Scan for the cell matching the given text and deliver its [X, Y] coordinate at center. 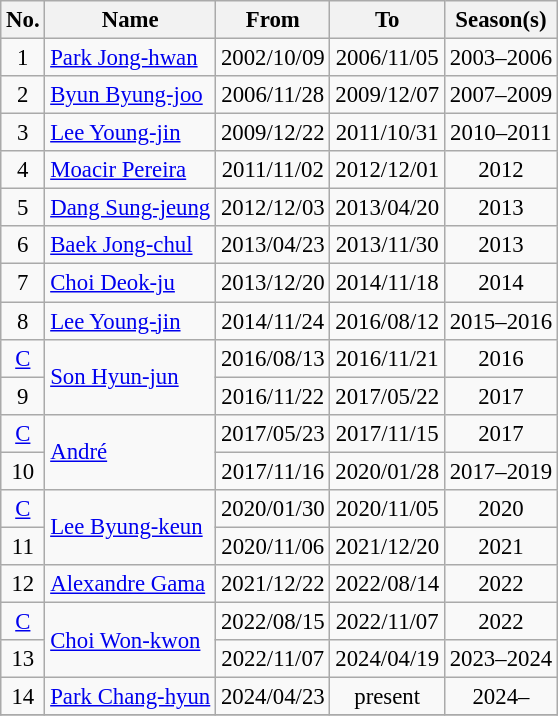
2020/11/06 [273, 546]
2003–2006 [500, 58]
2017/11/16 [273, 471]
2024– [500, 697]
13 [23, 659]
2 [23, 95]
8 [23, 321]
2013/04/23 [273, 245]
Lee Byung-keun [130, 528]
2010–2011 [500, 133]
2022/08/14 [387, 584]
1 [23, 58]
2012/12/01 [387, 170]
Name [130, 20]
11 [23, 546]
Park Jong-hwan [130, 58]
2011/11/02 [273, 170]
2016 [500, 358]
2006/11/28 [273, 95]
2016/08/13 [273, 358]
Alexandre Gama [130, 584]
2022/08/15 [273, 621]
6 [23, 245]
2021 [500, 546]
2020 [500, 509]
2016/11/21 [387, 358]
2011/10/31 [387, 133]
2009/12/07 [387, 95]
2024/04/19 [387, 659]
2024/04/23 [273, 697]
No. [23, 20]
2002/10/09 [273, 58]
Park Chang-hyun [130, 697]
2014 [500, 283]
2015–2016 [500, 321]
André [130, 452]
2009/12/22 [273, 133]
5 [23, 208]
10 [23, 471]
From [273, 20]
Dang Sung-jeung [130, 208]
2020/11/05 [387, 509]
Season(s) [500, 20]
Baek Jong-chul [130, 245]
2014/11/24 [273, 321]
2012/12/03 [273, 208]
Choi Won-kwon [130, 640]
Byun Byung-joo [130, 95]
2020/01/28 [387, 471]
12 [23, 584]
2014/11/18 [387, 283]
2023–2024 [500, 659]
Choi Deok-ju [130, 283]
2017–2019 [500, 471]
2017/05/23 [273, 433]
2007–2009 [500, 95]
2013/11/30 [387, 245]
Moacir Pereira [130, 170]
2020/01/30 [273, 509]
3 [23, 133]
2016/08/12 [387, 321]
2013/04/20 [387, 208]
present [387, 697]
2021/12/22 [273, 584]
9 [23, 396]
2017/11/15 [387, 433]
2006/11/05 [387, 58]
2021/12/20 [387, 546]
4 [23, 170]
2012 [500, 170]
Son Hyun-jun [130, 376]
2017/05/22 [387, 396]
14 [23, 697]
2016/11/22 [273, 396]
2013/12/20 [273, 283]
To [387, 20]
7 [23, 283]
